Extract the [x, y] coordinate from the center of the cell holding the provided text.  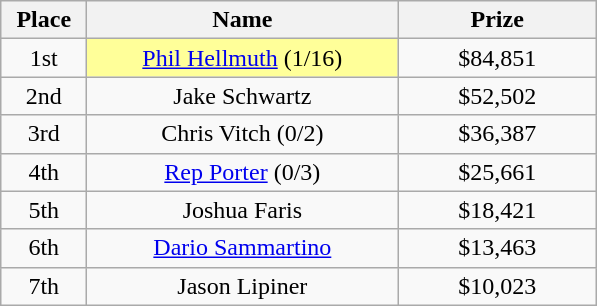
4th [44, 172]
Dario Sammartino [242, 248]
5th [44, 210]
6th [44, 248]
Rep Porter (0/3) [242, 172]
3rd [44, 134]
Jake Schwartz [242, 96]
7th [44, 286]
Jason Lipiner [242, 286]
Prize [498, 20]
Joshua Faris [242, 210]
Chris Vitch (0/2) [242, 134]
$13,463 [498, 248]
$84,851 [498, 58]
1st [44, 58]
$25,661 [498, 172]
Place [44, 20]
$52,502 [498, 96]
Name [242, 20]
$36,387 [498, 134]
Phil Hellmuth (1/16) [242, 58]
$18,421 [498, 210]
2nd [44, 96]
$10,023 [498, 286]
